From the cell containing the given text, extract its center point as (x, y) coordinate. 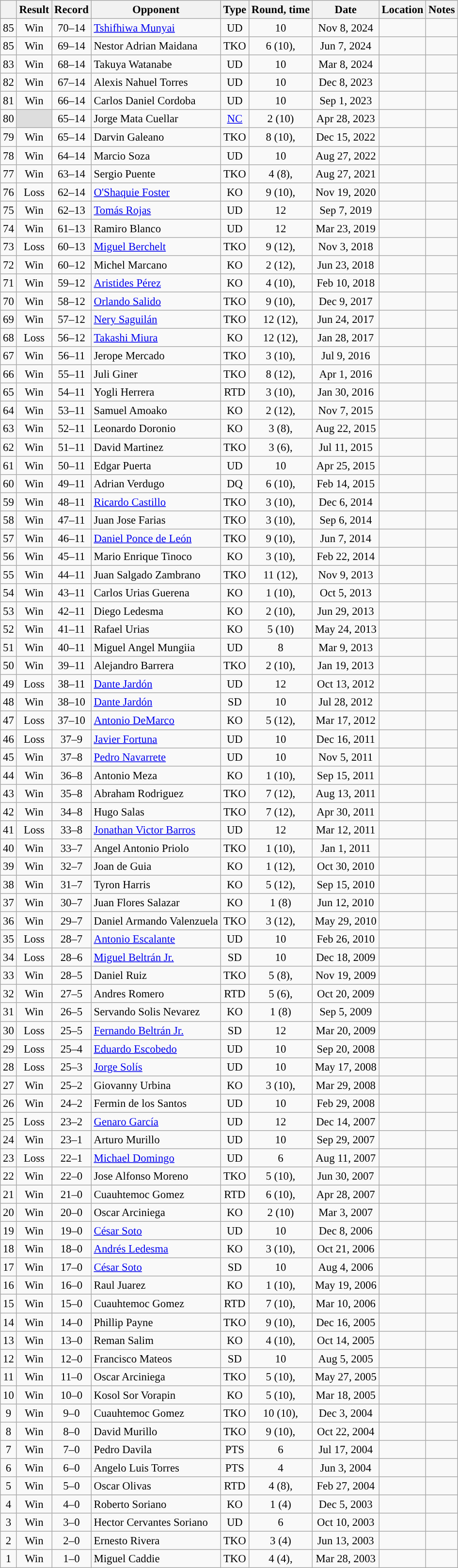
54–11 (72, 392)
Sep 1, 2023 (346, 101)
Dec 16, 2005 (346, 1322)
Fermin de los Santos (156, 1104)
51 (9, 648)
6–0 (72, 1468)
60–13 (72, 247)
76 (9, 192)
Apr 30, 2011 (346, 812)
Dec 15, 2022 (346, 137)
Sep 5, 2009 (346, 1012)
48 (9, 703)
May 19, 2006 (346, 1285)
28–7 (72, 939)
Nov 3, 2018 (346, 247)
Juli Giner (156, 374)
2 (9, 1541)
Jerope Mercado (156, 356)
35–8 (72, 793)
Sep 15, 2011 (346, 775)
Leonardo Doronio (156, 429)
Feb 27, 2004 (346, 1486)
49–11 (72, 483)
Dec 3, 2004 (346, 1413)
Aug 4, 2006 (346, 1267)
Andrés Ledesma (156, 1249)
3 (6), (280, 447)
32 (9, 994)
8–0 (72, 1431)
64 (9, 411)
Tyron Harris (156, 884)
3 (8), (280, 429)
Orlando Salido (156, 301)
58 (9, 520)
28 (9, 1067)
Angel Antonio Priolo (156, 848)
25–3 (72, 1067)
39 (9, 866)
69–14 (72, 46)
34 (9, 958)
Tomás Rojas (156, 210)
62–14 (72, 192)
37–8 (72, 757)
18 (9, 1249)
Opponent (156, 10)
Jun 12, 2010 (346, 903)
Sep 6, 2014 (346, 520)
Mar 29, 2008 (346, 1085)
Round, time (280, 10)
68–14 (72, 64)
Pedro Davila (156, 1450)
Dec 9, 2017 (346, 301)
11–0 (72, 1376)
3–0 (72, 1522)
43 (9, 793)
Sep 29, 2007 (346, 1140)
5 (6), (280, 994)
Oct 22, 2004 (346, 1431)
Sep 15, 2010 (346, 884)
75 (9, 210)
57 (9, 538)
Nestor Adrian Maidana (156, 46)
1–0 (72, 1559)
5 (8), (280, 976)
Nov 19, 2009 (346, 976)
Sep 7, 2019 (346, 210)
Miguel Berchelt (156, 247)
David Murillo (156, 1431)
49 (9, 684)
31–7 (72, 884)
Miguel Angel Mungiia (156, 648)
33 (9, 976)
Dec 14, 2007 (346, 1121)
37 (9, 903)
Antonio DeMarco (156, 720)
60 (9, 483)
May 29, 2010 (346, 921)
37–10 (72, 720)
23–1 (72, 1140)
Daniel Armando Valenzuela (156, 921)
38–11 (72, 684)
Date (346, 10)
4 (4), (280, 1559)
Samuel Amoako (156, 411)
8 (10), (280, 137)
Pedro Navarrete (156, 757)
Hector Cervantes Soriano (156, 1522)
52–11 (72, 429)
Oct 13, 2012 (346, 684)
Record (72, 10)
17–0 (72, 1267)
54 (9, 593)
38 (9, 884)
9 (12), (280, 247)
33–8 (72, 830)
Dec 8, 2006 (346, 1231)
77 (9, 174)
Dec 5, 2003 (346, 1504)
Jan 1, 2011 (346, 848)
38–10 (72, 703)
Hugo Salas (156, 812)
33–7 (72, 848)
46 (9, 739)
64–14 (72, 156)
Jun 30, 2007 (346, 1176)
73 (9, 247)
Nov 9, 2013 (346, 575)
Francisco Mateos (156, 1359)
Fernando Beltrán Jr. (156, 1030)
May 17, 2008 (346, 1067)
46–11 (72, 538)
62–13 (72, 210)
44 (9, 775)
Kosol Sor Vorapin (156, 1395)
Nov 8, 2024 (346, 28)
Nov 7, 2015 (346, 411)
4–0 (72, 1504)
Diego Ledesma (156, 611)
47 (9, 720)
Mar 18, 2005 (346, 1395)
28–5 (72, 976)
21–0 (72, 1195)
7–0 (72, 1450)
Genaro García (156, 1121)
5 (9, 1486)
Rafael Urias (156, 629)
Marcio Soza (156, 156)
58–12 (72, 301)
2–0 (72, 1541)
66 (9, 374)
19 (9, 1231)
61 (9, 465)
Jun 29, 2013 (346, 611)
Jan 19, 2013 (346, 666)
1 (4) (280, 1504)
10 (10), (280, 1413)
53–11 (72, 411)
Jonathan Victor Barros (156, 830)
Jorge Mata Cuellar (156, 119)
24 (9, 1140)
Michel Marcano (156, 265)
39–11 (72, 666)
Mar 9, 2013 (346, 648)
80 (9, 119)
Alexis Nahuel Torres (156, 82)
Miguel Beltrán Jr. (156, 958)
26 (9, 1104)
59–12 (72, 283)
Jun 3, 2004 (346, 1468)
Miguel Caddie (156, 1559)
9–0 (72, 1413)
Jan 28, 2017 (346, 338)
11 (9, 1376)
Edgar Puerta (156, 465)
Takashi Miura (156, 338)
36–8 (72, 775)
17 (9, 1267)
Reman Salim (156, 1340)
3 (12), (280, 921)
Abraham Rodriguez (156, 793)
Servando Solis Nevarez (156, 1012)
40 (9, 848)
81 (9, 101)
66–14 (72, 101)
Jun 7, 2014 (346, 538)
Apr 28, 2023 (346, 119)
25–5 (72, 1030)
51–11 (72, 447)
Raul Juarez (156, 1285)
Dec 6, 2014 (346, 502)
40–11 (72, 648)
Jun 7, 2024 (346, 46)
Notes (442, 10)
25–2 (72, 1085)
70 (9, 301)
Nery Saguilán (156, 320)
79 (9, 137)
7 (9, 1450)
Mar 8, 2024 (346, 64)
18–0 (72, 1249)
Oct 20, 2009 (346, 994)
56–12 (72, 338)
45 (9, 757)
Dec 16, 2011 (346, 739)
Roberto Soriano (156, 1504)
22–0 (72, 1176)
1 (9, 1559)
Nov 19, 2020 (346, 192)
Yogli Herrera (156, 392)
Jose Alfonso Moreno (156, 1176)
Jun 23, 2018 (346, 265)
NC (235, 119)
29 (9, 1049)
30 (9, 1030)
Jan 30, 2016 (346, 392)
1 (12), (280, 866)
Oct 10, 2003 (346, 1522)
44–11 (72, 575)
Jun 13, 2003 (346, 1541)
Jorge Solís (156, 1067)
Mar 10, 2006 (346, 1304)
59 (9, 502)
26–5 (72, 1012)
74 (9, 228)
27–5 (72, 994)
Location (402, 10)
Joan de Guia (156, 866)
28–6 (72, 958)
Dec 8, 2023 (346, 82)
50 (9, 666)
37–9 (72, 739)
43–11 (72, 593)
20–0 (72, 1213)
34–8 (72, 812)
Apr 25, 2015 (346, 465)
31 (9, 1012)
Antonio Escalante (156, 939)
71 (9, 283)
Adrian Verdugo (156, 483)
55–11 (72, 374)
Eduardo Escobedo (156, 1049)
14 (9, 1322)
67–14 (72, 82)
May 24, 2013 (346, 629)
Carlos Daniel Cordoba (156, 101)
27 (9, 1085)
12–0 (72, 1359)
42–11 (72, 611)
32–7 (72, 866)
47–11 (72, 520)
Juan Salgado Zambrano (156, 575)
Oct 5, 2013 (346, 593)
Oct 14, 2005 (346, 1340)
83 (9, 64)
Oct 21, 2006 (346, 1249)
3 (9, 1522)
Mar 12, 2011 (346, 830)
52 (9, 629)
24–2 (72, 1104)
Nov 5, 2011 (346, 757)
3 (4) (280, 1541)
Mar 28, 2003 (346, 1559)
O'Shaquie Foster (156, 192)
29–7 (72, 921)
48–11 (72, 502)
70–14 (72, 28)
Result (34, 10)
Daniel Ruiz (156, 976)
78 (9, 156)
Aug 27, 2021 (346, 174)
Dec 18, 2009 (346, 958)
45–11 (72, 557)
62 (9, 447)
10–0 (72, 1395)
25–4 (72, 1049)
7 (10), (280, 1304)
23 (9, 1158)
65 (9, 392)
63 (9, 429)
Juan Jose Farias (156, 520)
Michael Domingo (156, 1158)
72 (9, 265)
Oct 30, 2010 (346, 866)
13–0 (72, 1340)
Tshifhiwa Munyai (156, 28)
15–0 (72, 1304)
Aug 22, 2015 (346, 429)
Jul 11, 2015 (346, 447)
May 27, 2005 (346, 1376)
20 (9, 1213)
Mar 20, 2009 (346, 1030)
Carlos Urias Guerena (156, 593)
Mar 23, 2019 (346, 228)
36 (9, 921)
16 (9, 1285)
Aristides Pérez (156, 283)
Takuya Watanabe (156, 64)
25 (9, 1121)
Apr 1, 2016 (346, 374)
Sep 20, 2008 (346, 1049)
16–0 (72, 1285)
Phillip Payne (156, 1322)
Jul 28, 2012 (346, 703)
Mario Enrique Tinoco (156, 557)
11 (12), (280, 575)
Aug 5, 2005 (346, 1359)
56 (9, 557)
22 (9, 1176)
41–11 (72, 629)
57–12 (72, 320)
55 (9, 575)
DQ (235, 483)
Ramiro Blanco (156, 228)
Javier Fortuna (156, 739)
Feb 29, 2008 (346, 1104)
67 (9, 356)
19–0 (72, 1231)
61–13 (72, 228)
Feb 26, 2010 (346, 939)
42 (9, 812)
41 (9, 830)
Alejandro Barrera (156, 666)
Jul 9, 2016 (346, 356)
35 (9, 939)
30–7 (72, 903)
Feb 14, 2015 (346, 483)
14–0 (72, 1322)
Mar 17, 2012 (346, 720)
23–2 (72, 1121)
Arturo Murillo (156, 1140)
5–0 (72, 1486)
Feb 10, 2018 (346, 283)
Giovanny Urbina (156, 1085)
13 (9, 1340)
Darvin Galeano (156, 137)
15 (9, 1304)
5 (10) (280, 629)
Sergio Puente (156, 174)
63–14 (72, 174)
Feb 22, 2014 (346, 557)
Juan Flores Salazar (156, 903)
Daniel Ponce de León (156, 538)
Aug 11, 2007 (346, 1158)
60–12 (72, 265)
David Martinez (156, 447)
Oscar Olivas (156, 1486)
Mar 3, 2007 (346, 1213)
22–1 (72, 1158)
Aug 27, 2022 (346, 156)
Ernesto Rivera (156, 1541)
Apr 28, 2007 (346, 1195)
69 (9, 320)
Andres Romero (156, 994)
9 (9, 1413)
53 (9, 611)
Angelo Luis Torres (156, 1468)
50–11 (72, 465)
Antonio Meza (156, 775)
8 (12), (280, 374)
68 (9, 338)
Jul 17, 2004 (346, 1450)
Ricardo Castillo (156, 502)
56–11 (72, 356)
82 (9, 82)
Type (235, 10)
Jun 24, 2017 (346, 320)
Aug 13, 2011 (346, 793)
21 (9, 1195)
